Detect which cell encompasses the target text, then output its (X, Y) center coordinate. 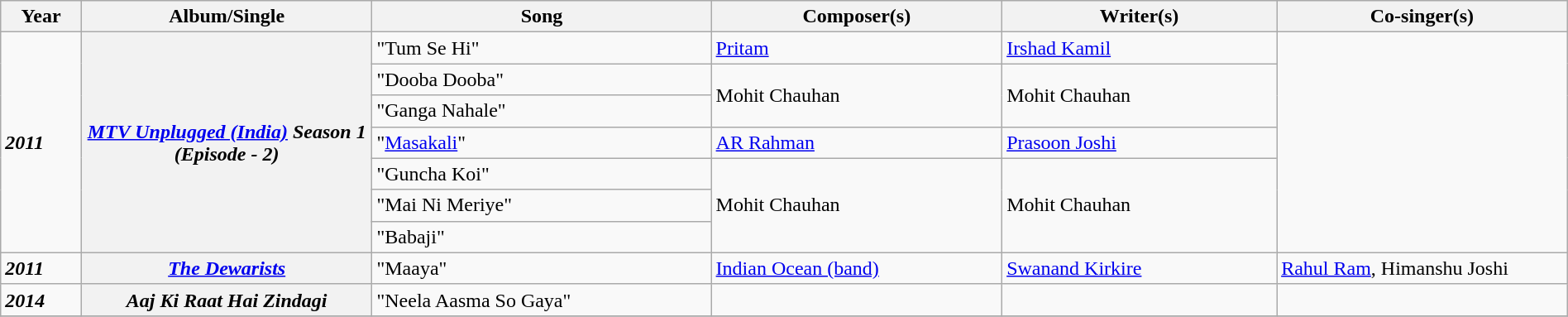
Swanand Kirkire (1140, 268)
"Guncha Koi" (542, 174)
AR Rahman (857, 142)
Song (542, 17)
Year (41, 17)
"Maaya" (542, 268)
MTV Unplugged (India) Season 1 (Episode - 2) (227, 142)
"Babaji" (542, 237)
Prasoon Joshi (1140, 142)
"Masakali" (542, 142)
Composer(s) (857, 17)
Writer(s) (1140, 17)
2014 (41, 300)
Pritam (857, 48)
Aaj Ki Raat Hai Zindagi (227, 300)
"Tum Se Hi" (542, 48)
"Ganga Nahale" (542, 111)
Rahul Ram, Himanshu Joshi (1422, 268)
Irshad Kamil (1140, 48)
"Dooba Dooba" (542, 79)
"Neela Aasma So Gaya" (542, 300)
"Mai Ni Meriye" (542, 205)
Indian Ocean (band) (857, 268)
Co-singer(s) (1422, 17)
The Dewarists (227, 268)
Album/Single (227, 17)
